For the text-containing cell, return its midpoint in (x, y) coordinate format. 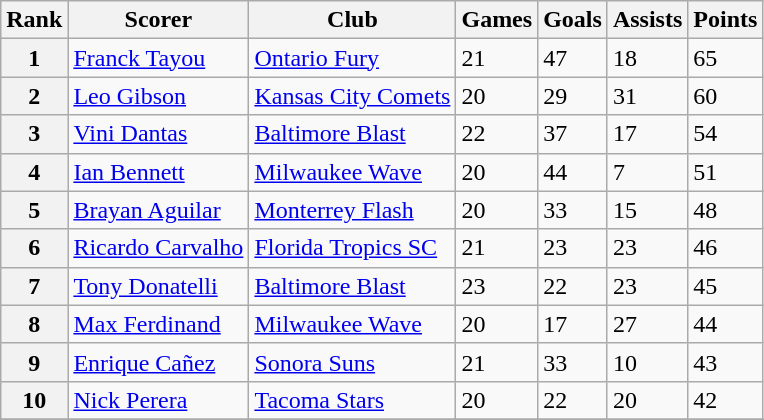
Sonora Suns (352, 362)
Goals (573, 20)
42 (726, 400)
4 (34, 172)
Enrique Cañez (158, 362)
Tony Donatelli (158, 286)
Vini Dantas (158, 134)
3 (34, 134)
43 (726, 362)
Monterrey Flash (352, 210)
Assists (647, 20)
Games (497, 20)
2 (34, 96)
Club (352, 20)
65 (726, 58)
Points (726, 20)
6 (34, 248)
Ian Bennett (158, 172)
Brayan Aguilar (158, 210)
15 (647, 210)
47 (573, 58)
54 (726, 134)
1 (34, 58)
8 (34, 324)
Ricardo Carvalho (158, 248)
46 (726, 248)
51 (726, 172)
Ontario Fury (352, 58)
Florida Tropics SC (352, 248)
Max Ferdinand (158, 324)
5 (34, 210)
45 (726, 286)
60 (726, 96)
29 (573, 96)
31 (647, 96)
27 (647, 324)
Kansas City Comets (352, 96)
Scorer (158, 20)
18 (647, 58)
Rank (34, 20)
37 (573, 134)
Franck Tayou (158, 58)
Nick Perera (158, 400)
Tacoma Stars (352, 400)
48 (726, 210)
Leo Gibson (158, 96)
9 (34, 362)
